Capture the cell that displays the provided text and extract its [x, y] central coordinate. 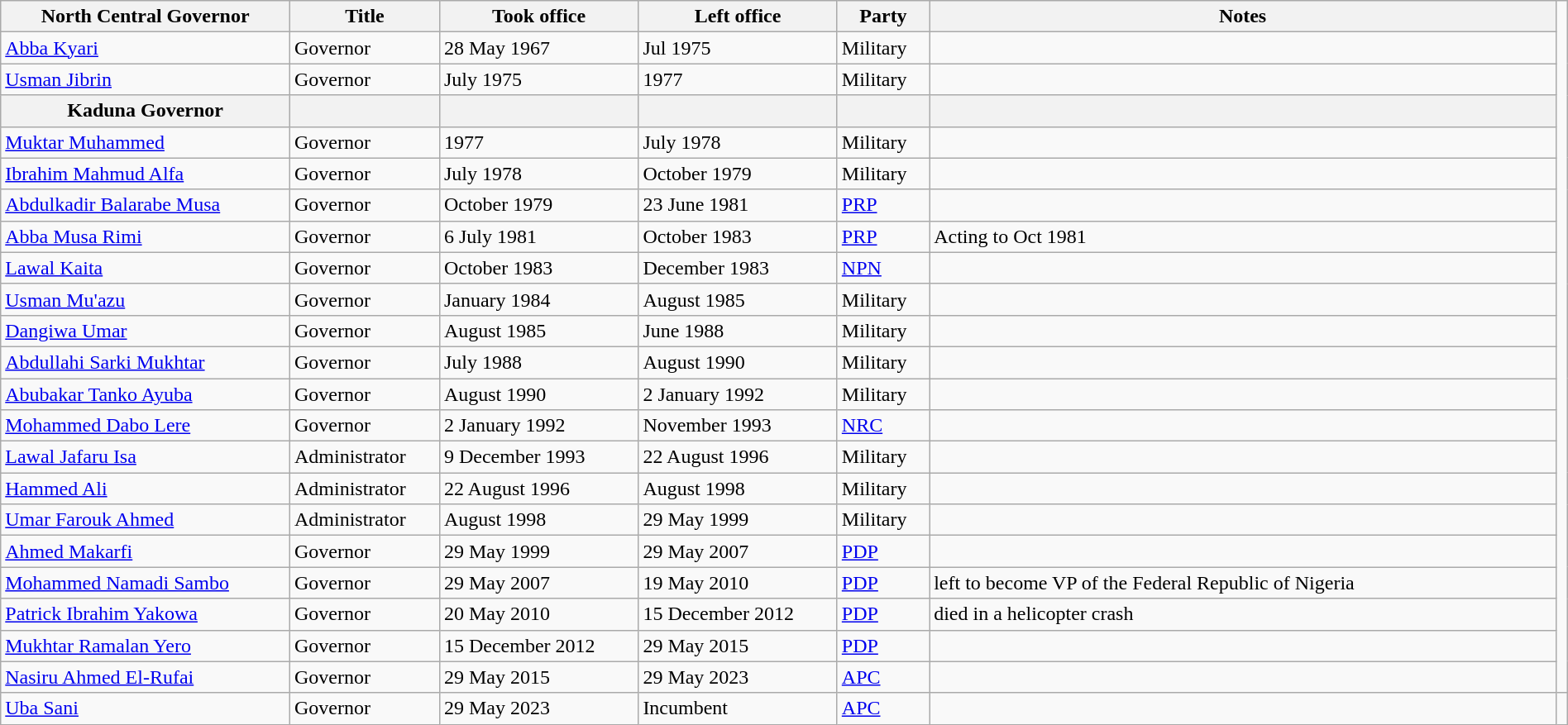
Left office [738, 17]
Kaduna Governor [146, 111]
Mohammed Namadi Sambo [146, 583]
Umar Farouk Ahmed [146, 520]
Nasiru Ahmed El-Rufai [146, 677]
Lawal Kaita [146, 268]
9 December 1993 [538, 457]
Usman Mu'azu [146, 299]
North Central Governor [146, 17]
Notes [1243, 17]
NRC [883, 426]
20 May 2010 [538, 614]
Mohammed Dabo Lere [146, 426]
6 July 1981 [538, 236]
Acting to Oct 1981 [1243, 236]
died in a helicopter crash [1243, 614]
July 1975 [538, 79]
left to become VP of the Federal Republic of Nigeria [1243, 583]
July 1988 [538, 362]
Dangiwa Umar [146, 331]
Abba Kyari [146, 48]
Jul 1975 [738, 48]
Incumbent [738, 708]
Mukhtar Ramalan Yero [146, 646]
Party [883, 17]
November 1993 [738, 426]
January 1984 [538, 299]
Abba Musa Rimi [146, 236]
Usman Jibrin [146, 79]
December 1983 [738, 268]
Abubakar Tanko Ayuba [146, 394]
Ahmed Makarfi [146, 551]
Hammed Ali [146, 489]
NPN [883, 268]
Muktar Muhammed [146, 142]
28 May 1967 [538, 48]
19 May 2010 [738, 583]
Title [364, 17]
23 June 1981 [738, 205]
Uba Sani [146, 708]
Lawal Jafaru Isa [146, 457]
June 1988 [738, 331]
Took office [538, 17]
Abdulkadir Balarabe Musa [146, 205]
Ibrahim Mahmud Alfa [146, 174]
Patrick Ibrahim Yakowa [146, 614]
Abdullahi Sarki Mukhtar [146, 362]
